From the cell containing the given text, extract its center point as (x, y) coordinate. 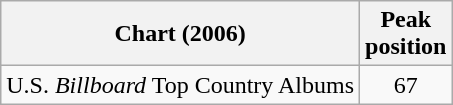
67 (406, 85)
Peakposition (406, 34)
U.S. Billboard Top Country Albums (180, 85)
Chart (2006) (180, 34)
